Extract the (x, y) coordinate from the center of the cell holding the provided text.  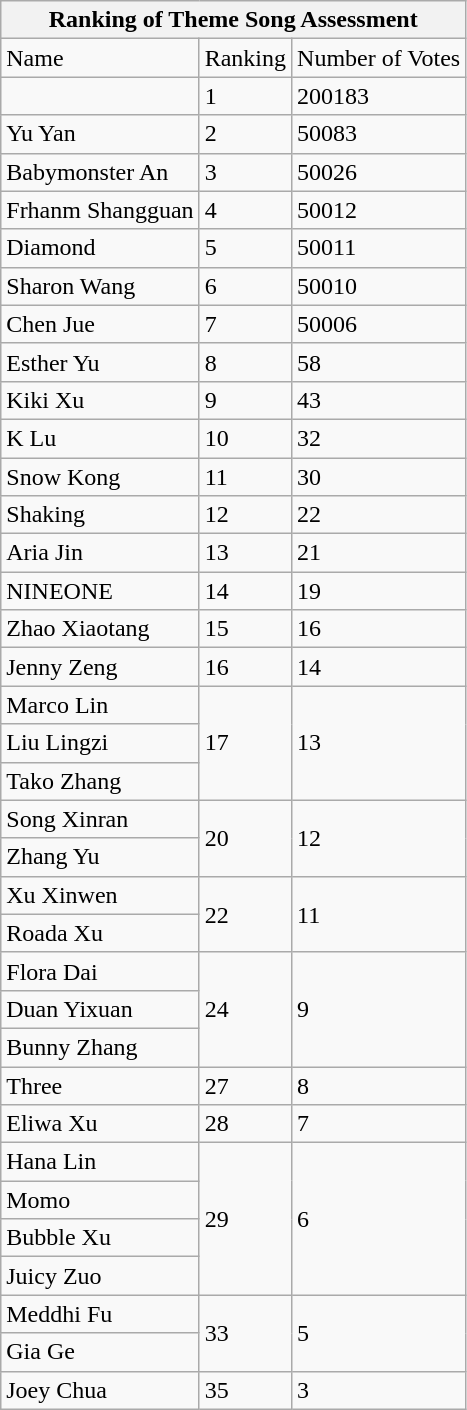
35 (245, 1390)
Joey Chua (100, 1390)
10 (245, 438)
58 (379, 362)
Zhang Yu (100, 857)
K Lu (100, 438)
Marco Lin (100, 705)
24 (245, 1009)
Ranking of Theme Song Assessment (234, 20)
Meddhi Fu (100, 1314)
Juicy Zuo (100, 1276)
Tako Zhang (100, 781)
Sharon Wang (100, 286)
4 (245, 210)
50026 (379, 172)
17 (245, 743)
33 (245, 1333)
Liu Lingzi (100, 743)
Number of Votes (379, 58)
50011 (379, 248)
NINEONE (100, 591)
Bubble Xu (100, 1238)
Zhao Xiaotang (100, 629)
32 (379, 438)
Hana Lin (100, 1162)
Duan Yixuan (100, 1009)
Diamond (100, 248)
50010 (379, 286)
Ranking (245, 58)
Babymonster An (100, 172)
Aria Jin (100, 553)
15 (245, 629)
Bunny Zhang (100, 1047)
1 (245, 96)
Name (100, 58)
Jenny Zeng (100, 667)
50083 (379, 134)
Snow Kong (100, 477)
Eliwa Xu (100, 1124)
Song Xinran (100, 819)
50012 (379, 210)
19 (379, 591)
28 (245, 1124)
Shaking (100, 515)
Flora Dai (100, 971)
Gia Ge (100, 1352)
Frhanm Shangguan (100, 210)
43 (379, 400)
27 (245, 1085)
Three (100, 1085)
21 (379, 553)
200183 (379, 96)
50006 (379, 324)
2 (245, 134)
Xu Xinwen (100, 895)
Esther Yu (100, 362)
Chen Jue (100, 324)
Yu Yan (100, 134)
30 (379, 477)
Roada Xu (100, 933)
29 (245, 1219)
20 (245, 838)
Momo (100, 1200)
Kiki Xu (100, 400)
